Pinpoint the cell where the given text exists, returning its (X, Y) midpoint coordinate. 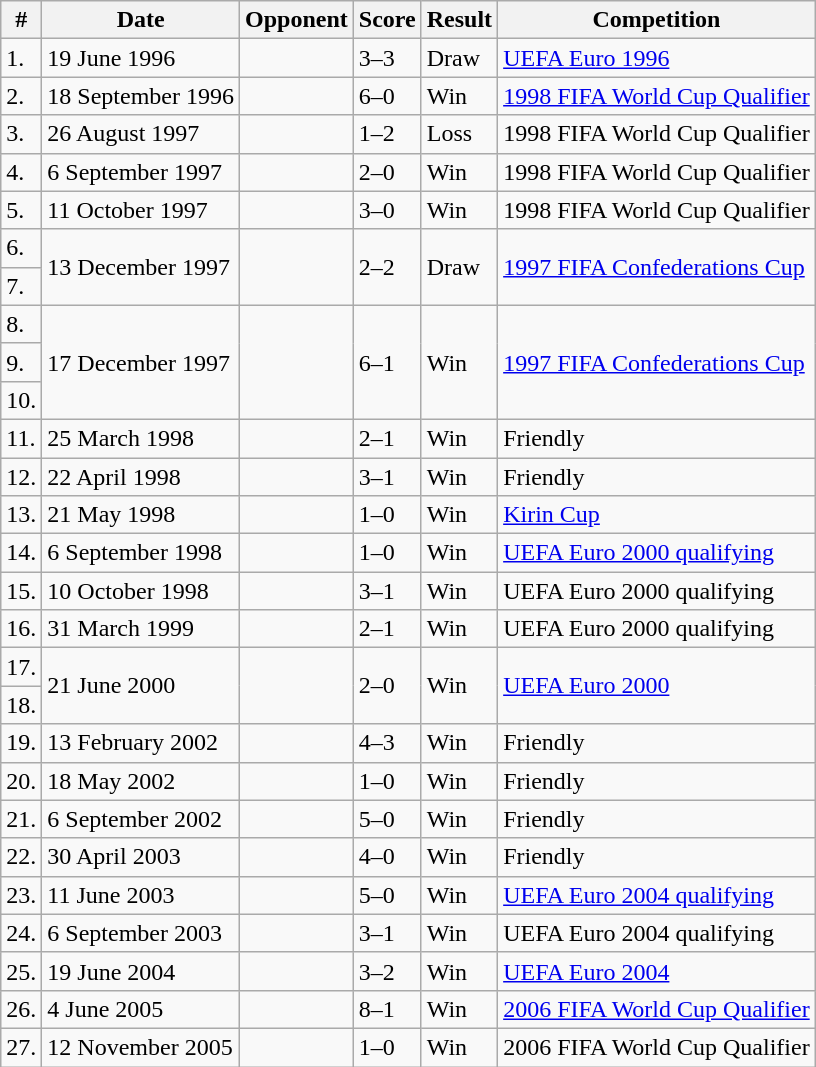
16. (22, 629)
11. (22, 438)
1–2 (387, 134)
20. (22, 781)
13 February 2002 (141, 743)
19 June 1996 (141, 58)
Score (387, 20)
21 May 1998 (141, 515)
22 April 1998 (141, 477)
8. (22, 324)
6–0 (387, 96)
Competition (657, 20)
6 September 2003 (141, 933)
6–1 (387, 362)
1. (22, 58)
18. (22, 705)
UEFA Euro 2000 (657, 686)
UEFA Euro 1996 (657, 58)
UEFA Euro 2004 (657, 971)
13 December 1997 (141, 267)
8–1 (387, 1009)
18 September 1996 (141, 96)
19. (22, 743)
7. (22, 286)
4–0 (387, 857)
4. (22, 172)
6 September 1997 (141, 172)
25. (22, 971)
3–2 (387, 971)
3–3 (387, 58)
24. (22, 933)
6 September 1998 (141, 553)
Opponent (297, 20)
11 October 1997 (141, 210)
3. (22, 134)
15. (22, 591)
Date (141, 20)
11 June 2003 (141, 895)
Kirin Cup (657, 515)
21 June 2000 (141, 686)
2–2 (387, 267)
17. (22, 667)
13. (22, 515)
27. (22, 1047)
17 December 1997 (141, 362)
18 May 2002 (141, 781)
6. (22, 248)
23. (22, 895)
26 August 1997 (141, 134)
9. (22, 362)
14. (22, 553)
30 April 2003 (141, 857)
12. (22, 477)
21. (22, 819)
3–0 (387, 210)
19 June 2004 (141, 971)
10. (22, 400)
2. (22, 96)
6 September 2002 (141, 819)
31 March 1999 (141, 629)
10 October 1998 (141, 591)
4–3 (387, 743)
# (22, 20)
12 November 2005 (141, 1047)
22. (22, 857)
5. (22, 210)
Loss (459, 134)
26. (22, 1009)
25 March 1998 (141, 438)
4 June 2005 (141, 1009)
Result (459, 20)
